Pinpoint the cell where the given text exists, returning its [x, y] midpoint coordinate. 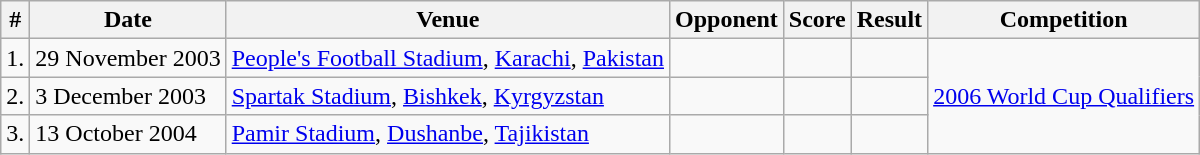
2006 World Cup Qualifiers [1064, 96]
3. [16, 134]
# [16, 20]
1. [16, 58]
Opponent [727, 20]
13 October 2004 [128, 134]
Date [128, 20]
Competition [1064, 20]
People's Football Stadium, Karachi, Pakistan [448, 58]
29 November 2003 [128, 58]
Score [817, 20]
2. [16, 96]
Spartak Stadium, Bishkek, Kyrgyzstan [448, 96]
Pamir Stadium, Dushanbe, Tajikistan [448, 134]
Venue [448, 20]
Result [889, 20]
3 December 2003 [128, 96]
